Capture the cell that displays the provided text and extract its [x, y] central coordinate. 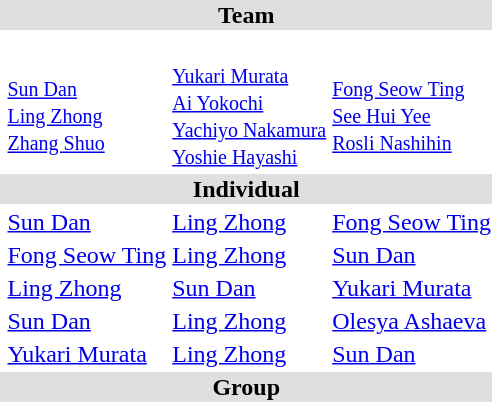
Yukari Murata [87, 354]
Individual [246, 189]
Fong Seow Ting [87, 255]
Group [246, 387]
Team [246, 15]
Sun DanLing ZhongZhang Shuo [87, 102]
Yukari MurataAi YokochiYachiyo NakamuraYoshie Hayashi [250, 102]
